Identify which cell holds the provided text, then report its (x, y) central coordinate. 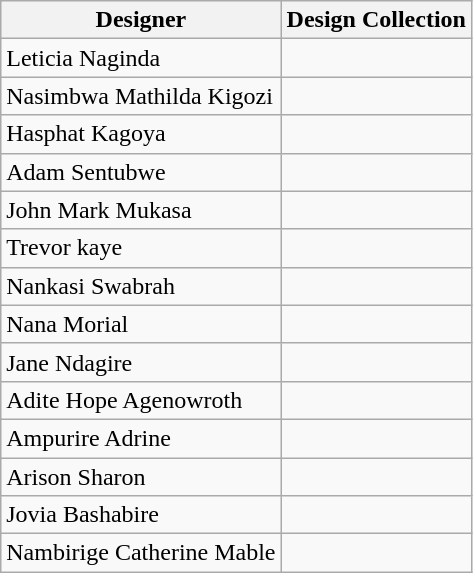
Ampurire Adrine (141, 438)
Trevor kaye (141, 248)
Hasphat Kagoya (141, 134)
Jovia Bashabire (141, 515)
Arison Sharon (141, 477)
Nana Morial (141, 324)
Nambirige Catherine Mable (141, 553)
Nasimbwa Mathilda Kigozi (141, 96)
Nankasi Swabrah (141, 286)
John Mark Mukasa (141, 210)
Jane Ndagire (141, 362)
Adite Hope Agenowroth (141, 400)
Adam Sentubwe (141, 172)
Leticia Naginda (141, 58)
Designer (141, 20)
Design Collection (376, 20)
